Locate the cell with the specified text and output its (X, Y) center coordinate. 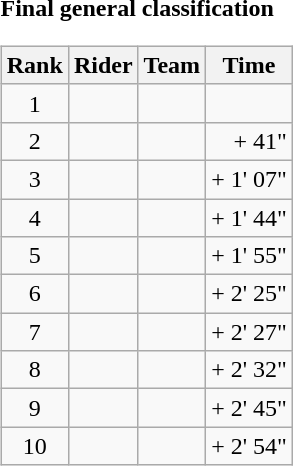
2 (34, 141)
+ 2' 27" (250, 332)
+ 2' 32" (250, 370)
Time (250, 65)
1 (34, 103)
+ 1' 07" (250, 179)
+ 2' 54" (250, 446)
Team (172, 65)
4 (34, 217)
3 (34, 179)
+ 1' 55" (250, 256)
9 (34, 408)
8 (34, 370)
Rank (34, 65)
+ 2' 45" (250, 408)
7 (34, 332)
10 (34, 446)
6 (34, 294)
+ 1' 44" (250, 217)
+ 2' 25" (250, 294)
+ 41" (250, 141)
5 (34, 256)
Rider (103, 65)
